Capture the cell that displays the provided text and extract its (X, Y) central coordinate. 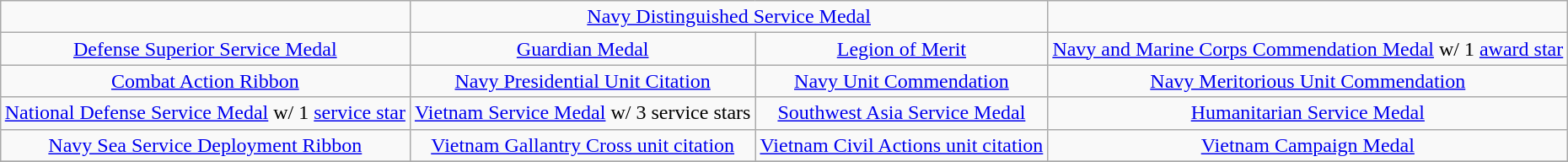
National Defense Service Medal w/ 1 service star (205, 113)
Legion of Merit (902, 49)
Navy and Marine Corps Commendation Medal w/ 1 award star (1308, 49)
Defense Superior Service Medal (205, 49)
Vietnam Gallantry Cross unit citation (583, 145)
Navy Unit Commendation (902, 81)
Vietnam Campaign Medal (1308, 145)
Navy Distinguished Service Medal (728, 17)
Southwest Asia Service Medal (902, 113)
Vietnam Civil Actions unit citation (902, 145)
Navy Sea Service Deployment Ribbon (205, 145)
Guardian Medal (583, 49)
Humanitarian Service Medal (1308, 113)
Vietnam Service Medal w/ 3 service stars (583, 113)
Combat Action Ribbon (205, 81)
Navy Presidential Unit Citation (583, 81)
Navy Meritorious Unit Commendation (1308, 81)
